Extract the (x, y) coordinate from the center of the cell holding the provided text.  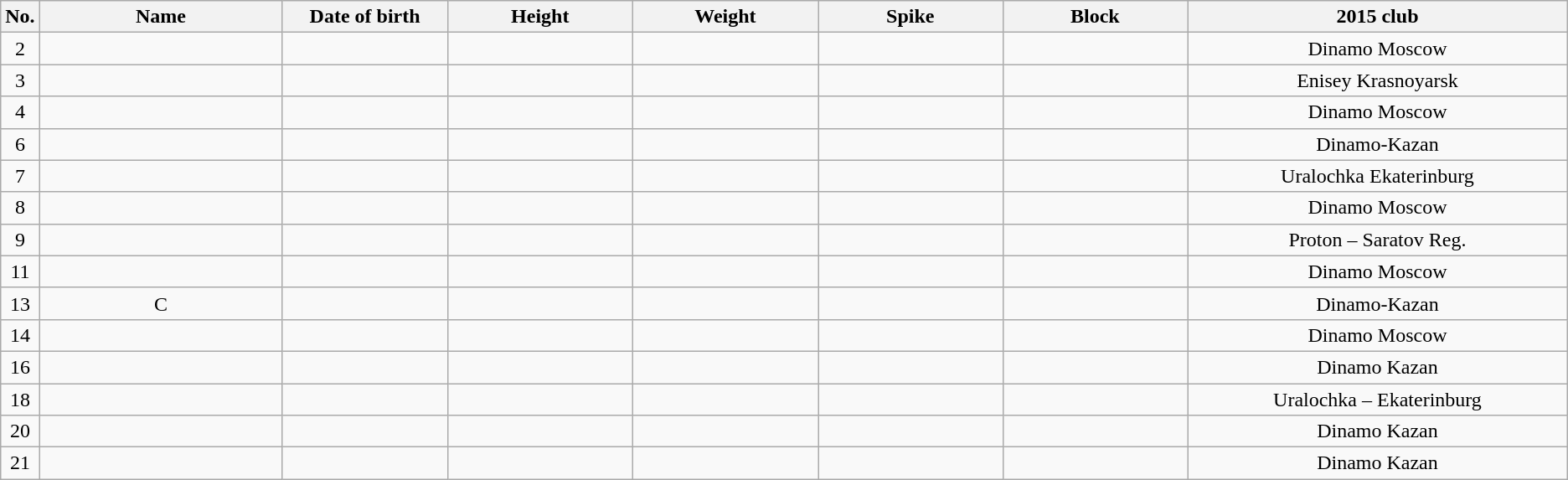
Proton – Saratov Reg. (1378, 240)
2 (20, 49)
3 (20, 80)
11 (20, 271)
13 (20, 303)
Enisey Krasnoyarsk (1378, 80)
14 (20, 335)
21 (20, 463)
18 (20, 400)
8 (20, 208)
Name (161, 17)
Date of birth (365, 17)
Spike (910, 17)
No. (20, 17)
C (161, 303)
7 (20, 176)
Block (1096, 17)
9 (20, 240)
6 (20, 144)
Weight (725, 17)
Height (539, 17)
Uralochka – Ekaterinburg (1378, 400)
2015 club (1378, 17)
16 (20, 367)
4 (20, 112)
Uralochka Ekaterinburg (1378, 176)
20 (20, 431)
